Scan for the cell matching the given text and deliver its (x, y) coordinate at center. 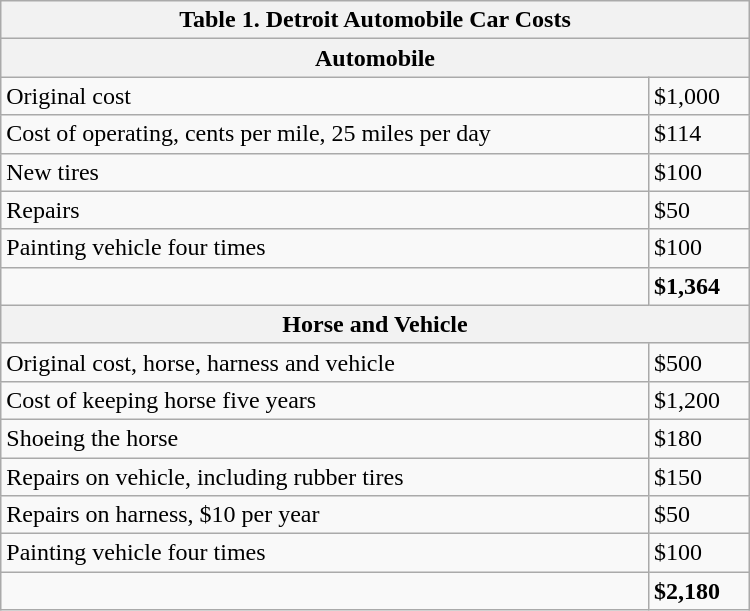
New tires (325, 172)
$1,200 (700, 400)
$1,000 (700, 96)
$500 (700, 362)
Repairs on harness, $10 per year (325, 515)
Cost of operating, cents per mile, 25 miles per day (325, 134)
Shoeing the horse (325, 438)
Original cost (325, 96)
$180 (700, 438)
Original cost, horse, harness and vehicle (325, 362)
$2,180 (700, 591)
Automobile (375, 58)
$1,364 (700, 286)
$114 (700, 134)
$150 (700, 477)
Table 1. Detroit Automobile Car Costs (375, 20)
Horse and Vehicle (375, 324)
Repairs on vehicle, including rubber tires (325, 477)
Repairs (325, 210)
Cost of keeping horse five years (325, 400)
